For the text-containing cell, return its midpoint in [X, Y] coordinate format. 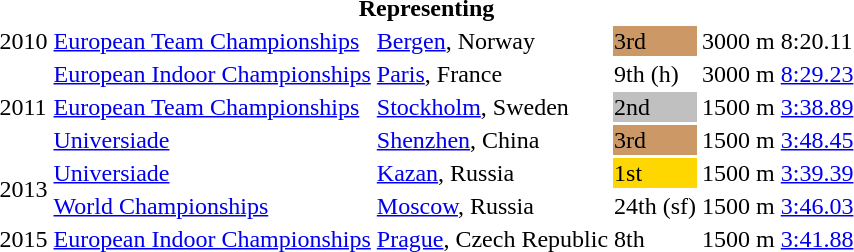
Moscow, Russia [492, 206]
European Indoor Championships [212, 74]
Paris, France [492, 74]
Kazan, Russia [492, 173]
Shenzhen, China [492, 140]
9th (h) [656, 74]
Bergen, Norway [492, 41]
24th (sf) [656, 206]
1st [656, 173]
Stockholm, Sweden [492, 107]
World Championships [212, 206]
2nd [656, 107]
